Return the [X, Y] coordinate for the center point of the cell that contains the specified text.  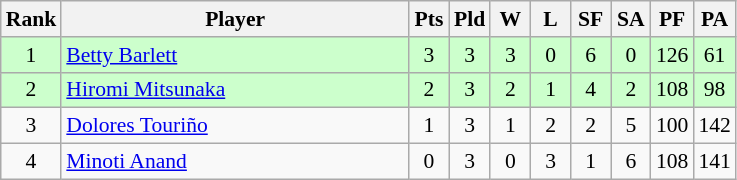
Rank [32, 19]
98 [714, 90]
Pts [429, 19]
PF [672, 19]
141 [714, 162]
Minoti Anand [235, 162]
L [550, 19]
W [510, 19]
Dolores Touriño [235, 126]
126 [672, 55]
61 [714, 55]
Player [235, 19]
PA [714, 19]
5 [631, 126]
Betty Barlett [235, 55]
100 [672, 126]
SA [631, 19]
142 [714, 126]
Hiromi Mitsunaka [235, 90]
SF [591, 19]
Pld [470, 19]
